Determine the [X, Y] coordinate at the center of the cell enclosing the given text.  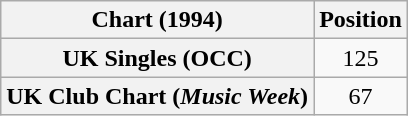
67 [361, 96]
Position [361, 20]
125 [361, 58]
UK Club Chart (Music Week) [158, 96]
UK Singles (OCC) [158, 58]
Chart (1994) [158, 20]
